Locate the cell with the specified text and output its [x, y] center coordinate. 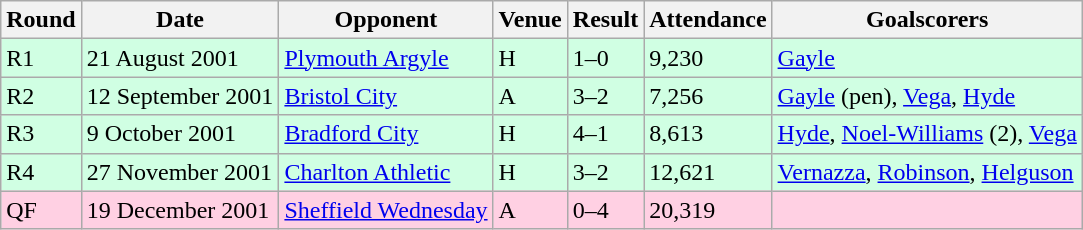
R1 [41, 58]
19 December 2001 [180, 210]
27 November 2001 [180, 172]
20,319 [708, 210]
R4 [41, 172]
Opponent [386, 20]
R2 [41, 96]
R3 [41, 134]
21 August 2001 [180, 58]
Goalscorers [927, 20]
12,621 [708, 172]
9 October 2001 [180, 134]
1–0 [605, 58]
QF [41, 210]
Bradford City [386, 134]
Hyde, Noel-Williams (2), Vega [927, 134]
Date [180, 20]
9,230 [708, 58]
Attendance [708, 20]
Result [605, 20]
0–4 [605, 210]
4–1 [605, 134]
12 September 2001 [180, 96]
Bristol City [386, 96]
Vernazza, Robinson, Helguson [927, 172]
Round [41, 20]
7,256 [708, 96]
Charlton Athletic [386, 172]
Venue [530, 20]
Gayle (pen), Vega, Hyde [927, 96]
Plymouth Argyle [386, 58]
8,613 [708, 134]
Sheffield Wednesday [386, 210]
Gayle [927, 58]
